From the cell containing the given text, extract its center point as [X, Y] coordinate. 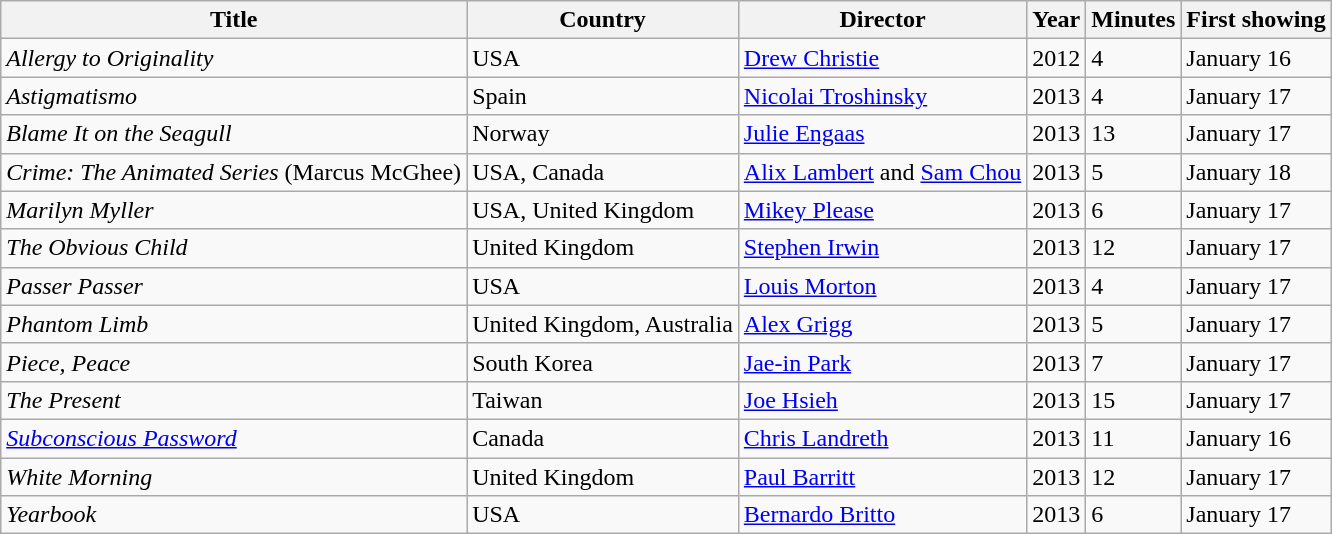
Chris Landreth [882, 438]
Passer Passer [234, 286]
Nicolai Troshinsky [882, 96]
Blame It on the Seagull [234, 134]
Subconscious Password [234, 438]
Taiwan [603, 400]
Paul Barritt [882, 477]
Piece, Peace [234, 362]
Norway [603, 134]
Astigmatismo [234, 96]
White Morning [234, 477]
7 [1134, 362]
Director [882, 20]
Yearbook [234, 515]
Canada [603, 438]
USA, Canada [603, 172]
Bernardo Britto [882, 515]
Crime: The Animated Series (Marcus McGhee) [234, 172]
Joe Hsieh [882, 400]
11 [1134, 438]
Alix Lambert and Sam Chou [882, 172]
The Present [234, 400]
15 [1134, 400]
13 [1134, 134]
USA, United Kingdom [603, 210]
2012 [1056, 58]
January 18 [1256, 172]
Mikey Please [882, 210]
Stephen Irwin [882, 248]
The Obvious Child [234, 248]
Jae-in Park [882, 362]
Phantom Limb [234, 324]
Year [1056, 20]
Marilyn Myller [234, 210]
Alex Grigg [882, 324]
Louis Morton [882, 286]
Drew Christie [882, 58]
Spain [603, 96]
Country [603, 20]
Julie Engaas [882, 134]
United Kingdom, Australia [603, 324]
Allergy to Originality [234, 58]
Title [234, 20]
South Korea [603, 362]
First showing [1256, 20]
Minutes [1134, 20]
